Return (x, y) of the center of cell containing provided text 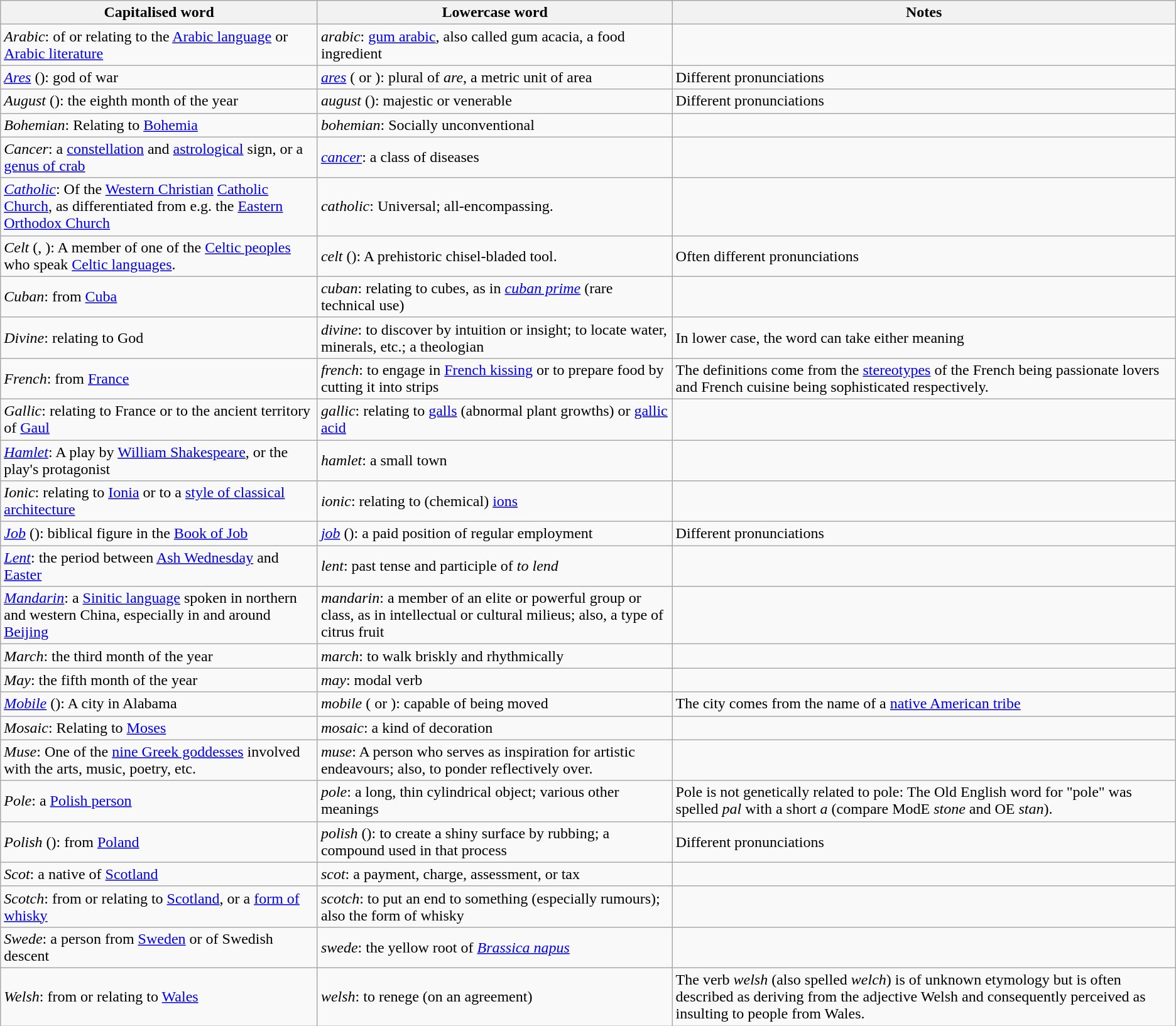
Ares (): god of war (160, 77)
Pole: a Polish person (160, 801)
august (): majestic or venerable (495, 101)
Scot: a native of Scotland (160, 874)
Capitalised word (160, 13)
polish (): to create a shiny surface by rubbing; a compound used in that process (495, 841)
Polish (): from Poland (160, 841)
Cancer: a constellation and astrological sign, or a genus of crab (160, 157)
ionic: relating to (chemical) ions (495, 501)
cancer: a class of diseases (495, 157)
may: modal verb (495, 680)
pole: a long, thin cylindrical object; various other meanings (495, 801)
cuban: relating to cubes, as in cuban prime (rare technical use) (495, 296)
Divine: relating to God (160, 338)
mosaic: a kind of decoration (495, 728)
swede: the yellow root of Brassica napus (495, 947)
Muse: One of the nine Greek goddesses involved with the arts, music, poetry, etc. (160, 760)
Ionic: relating to Ionia or to a style of classical architecture (160, 501)
Lowercase word (495, 13)
mobile ( or ): capable of being moved (495, 704)
Arabic: of or relating to the Arabic language or Arabic literature (160, 45)
gallic: relating to galls (abnormal plant growths) or gallic acid (495, 419)
catholic: Universal; all-encompassing. (495, 207)
job (): a paid position of regular employment (495, 534)
celt (): A prehistoric chisel-bladed tool. (495, 256)
Swede: a person from Sweden or of Swedish descent (160, 947)
Catholic: Of the Western Christian Catholic Church, as differentiated from e.g. the Eastern Orthodox Church (160, 207)
Mobile (): A city in Alabama (160, 704)
Often different pronunciations (923, 256)
In lower case, the word can take either meaning (923, 338)
Celt (, ): A member of one of the Celtic peoples who speak Celtic languages. (160, 256)
Bohemian: Relating to Bohemia (160, 125)
August (): the eighth month of the year (160, 101)
mandarin: a member of an elite or powerful group or class, as in intellectual or cultural milieus; also, a type of citrus fruit (495, 615)
May: the fifth month of the year (160, 680)
The definitions come from the stereotypes of the French being passionate lovers and French cuisine being sophisticated respectively. (923, 378)
The city comes from the name of a native American tribe (923, 704)
March: the third month of the year (160, 656)
Scotch: from or relating to Scotland, or a form of whisky (160, 907)
Pole is not genetically related to pole: The Old English word for "pole" was spelled pal with a short a (compare ModE stone and OE stan). (923, 801)
hamlet: a small town (495, 460)
Cuban: from Cuba (160, 296)
Notes (923, 13)
lent: past tense and participle of to lend (495, 566)
arabic: gum arabic, also called gum acacia, a food ingredient (495, 45)
french: to engage in French kissing or to prepare food by cutting it into strips (495, 378)
French: from France (160, 378)
scotch: to put an end to something (especially rumours); also the form of whisky (495, 907)
scot: a payment, charge, assessment, or tax (495, 874)
divine: to discover by intuition or insight; to locate water, minerals, etc.; a theologian (495, 338)
Mandarin: a Sinitic language spoken in northern and western China, especially in and around Beijing (160, 615)
Mosaic: Relating to Moses (160, 728)
Lent: the period between Ash Wednesday and Easter (160, 566)
Job (): biblical figure in the Book of Job (160, 534)
Hamlet: A play by William Shakespeare, or the play's protagonist (160, 460)
ares ( or ): plural of are, a metric unit of area (495, 77)
muse: A person who serves as inspiration for artistic endeavours; also, to ponder reflectively over. (495, 760)
welsh: to renege (on an agreement) (495, 996)
Gallic: relating to France or to the ancient territory of Gaul (160, 419)
Welsh: from or relating to Wales (160, 996)
march: to walk briskly and rhythmically (495, 656)
bohemian: Socially unconventional (495, 125)
